Determine the [X, Y] coordinate at the center of the cell enclosing the given text.  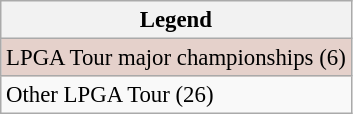
Legend [176, 20]
Other LPGA Tour (26) [176, 95]
LPGA Tour major championships (6) [176, 58]
